From the cell containing the given text, extract its center point as (x, y) coordinate. 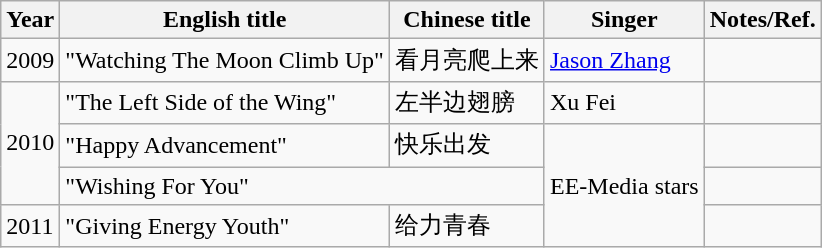
Chinese title (466, 20)
给力青春 (466, 226)
Year (30, 20)
Notes/Ref. (762, 20)
EE-Media stars (624, 186)
"The Left Side of the Wing" (225, 102)
"Watching The Moon Climb Up" (225, 60)
2010 (30, 142)
看月亮爬上来 (466, 60)
左半边翅膀 (466, 102)
2011 (30, 226)
"Giving Energy Youth" (225, 226)
快乐出发 (466, 146)
Jason Zhang (624, 60)
"Wishing For You" (302, 185)
"Happy Advancement" (225, 146)
English title (225, 20)
Singer (624, 20)
Xu Fei (624, 102)
2009 (30, 60)
